Detect which cell encompasses the target text, then output its [x, y] center coordinate. 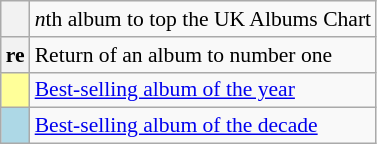
nth album to top the UK Albums Chart [203, 19]
Best-selling album of the decade [203, 126]
Return of an album to number one [203, 55]
Best-selling album of the year [203, 90]
re [16, 55]
